Pinpoint the cell where the given text exists, returning its (X, Y) midpoint coordinate. 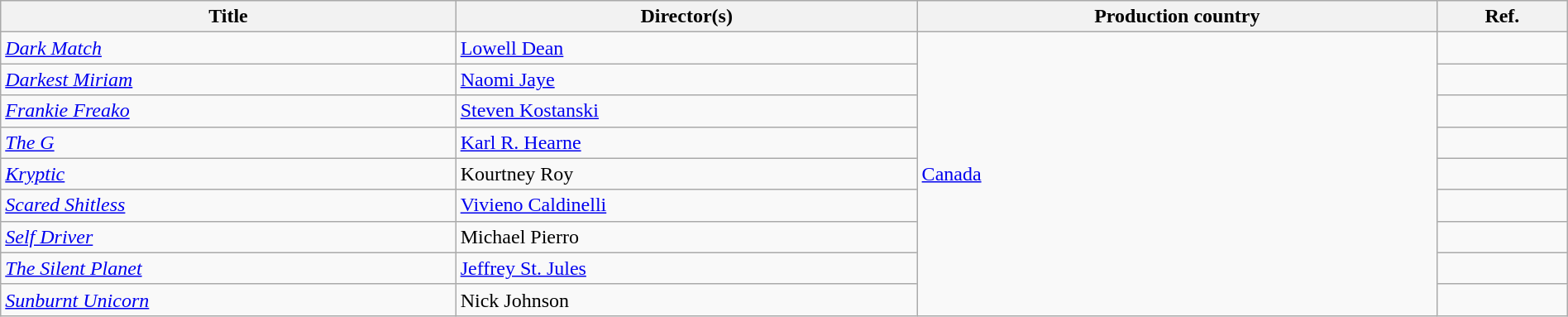
Director(s) (686, 17)
Michael Pierro (686, 237)
Title (228, 17)
Darkest Miriam (228, 79)
Dark Match (228, 48)
The Silent Planet (228, 268)
Nick Johnson (686, 300)
Ref. (1502, 17)
Kryptic (228, 174)
Jeffrey St. Jules (686, 268)
The G (228, 142)
Sunburnt Unicorn (228, 300)
Steven Kostanski (686, 111)
Frankie Freako (228, 111)
Self Driver (228, 237)
Production country (1177, 17)
Scared Shitless (228, 205)
Vivieno Caldinelli (686, 205)
Kourtney Roy (686, 174)
Lowell Dean (686, 48)
Canada (1177, 174)
Karl R. Hearne (686, 142)
Naomi Jaye (686, 79)
